Search for the cell housing the specified text and yield its [x, y] center coordinate. 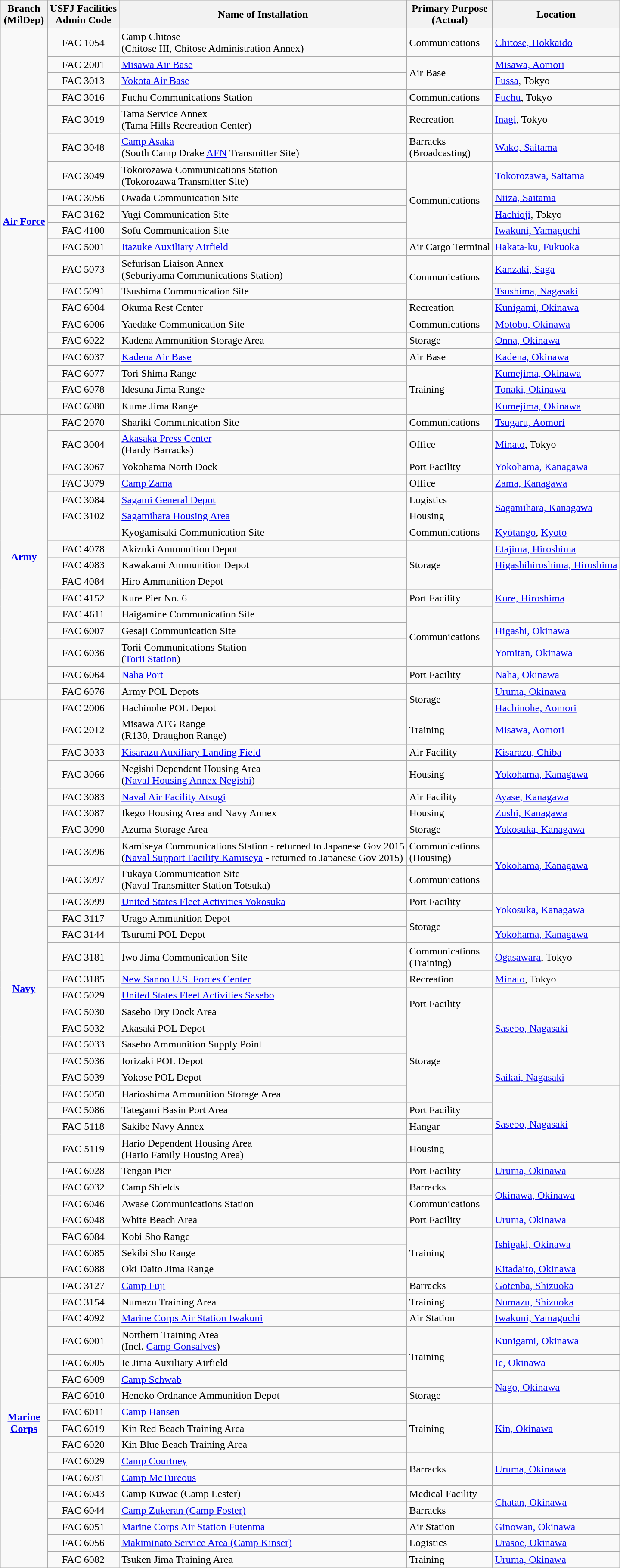
FAC 5119 [83, 1149]
FAC 3013 [83, 81]
Sekibi Sho Range [263, 1253]
Makiminato Service Area (Camp Kinser) [263, 1543]
FAC 3066 [83, 774]
FAC 4084 [83, 582]
Hangar [449, 1126]
FAC 3099 [83, 902]
FAC 3162 [83, 214]
Air Force [24, 221]
Ie Jima Auxiliary Airfield [263, 1363]
Sagamihara Housing Area [263, 516]
FAC 5036 [83, 1061]
Tama Service Annex(Tama Hills Recreation Center) [263, 120]
FAC 6080 [83, 406]
Air Cargo Terminal [449, 247]
Camp Courtney [263, 1461]
Fuchu, Tokyo [556, 97]
FAC 6056 [83, 1543]
Sasebo Ammunition Supply Point [263, 1044]
Sofu Communication Site [263, 230]
FAC 2001 [83, 65]
Negishi Dependent Housing Area(Naval Housing Annex Negishi) [263, 774]
FAC 5050 [83, 1094]
Kadena Air Base [263, 357]
Kisarazu Auxiliary Landing Field [263, 752]
Tokorozawa, Saitama [556, 176]
Wako, Saitama [556, 147]
FAC 3056 [83, 198]
FAC 3016 [83, 97]
Akasaki POL Depot [263, 1028]
Kin Red Beach Training Area [263, 1428]
FAC 2070 [83, 422]
FAC 6084 [83, 1236]
Itazuke Auxiliary Airfield [263, 247]
Urasoe, Okinawa [556, 1543]
Camp Hansen [263, 1412]
FAC 6088 [83, 1269]
FAC 4152 [83, 598]
Kyogamisaki Communication Site [263, 532]
Saikai, Nagasaki [556, 1077]
FAC 3079 [83, 483]
FAC 4092 [83, 1318]
Hachioji, Tokyo [556, 214]
FAC 6005 [83, 1363]
FAC 5073 [83, 269]
Iwo Jima Communication Site [263, 957]
Camp Fuji [263, 1286]
FAC 6051 [83, 1527]
Medical Facility [449, 1494]
Kume Jima Range [263, 406]
Naha, Okinawa [556, 675]
FAC 5029 [83, 995]
Kamiseya Communications Station - returned to Japanese Gov 2015(Naval Support Facility Kamiseya - returned to Japanese Gov 2015) [263, 852]
Kyōtango, Kyoto [556, 532]
FAC 3102 [83, 516]
FAC 6048 [83, 1220]
FAC 3087 [83, 813]
Akizuki Ammunition Depot [263, 549]
Marine Corps Air Station Iwakuni [263, 1318]
FAC 3019 [83, 120]
Owada Communication Site [263, 198]
FAC 3090 [83, 829]
FAC 6082 [83, 1559]
Chatan, Okinawa [556, 1502]
Army [24, 557]
Okuma Rest Center [263, 308]
FAC 6077 [83, 373]
FAC 5032 [83, 1028]
Camp Chitose(Chitose III, Chitose Administration Annex) [263, 42]
Awase Communications Station [263, 1204]
Ogasawara, Tokyo [556, 957]
USFJ FacilitiesAdmin Code [83, 15]
Idesuna Jima Range [263, 390]
Yaedake Communication Site [263, 324]
FAC 6036 [83, 653]
Hachinohe POL Depot [263, 708]
Shariki Communication Site [263, 422]
Sagamihara, Kanagawa [556, 508]
Sagami General Depot [263, 499]
Kure Pier No. 6 [263, 598]
FAC 3185 [83, 979]
Fussa, Tokyo [556, 81]
FAC 4083 [83, 565]
Navy [24, 989]
Sasebo Dry Dock Area [263, 1012]
Tokorozawa Communications Station(Tokorozawa Transmitter Site) [263, 176]
Azuma Storage Area [263, 829]
Tsurumi POL Depot [263, 935]
Numazu, Shizuoka [556, 1302]
Camp Asaka (South Camp Drake AFN Transmitter Site) [263, 147]
FAC 3127 [83, 1286]
Fuchu Communications Station [263, 97]
Camp Zukeran (Camp Foster) [263, 1510]
Misawa Air Base [263, 65]
FAC 6031 [83, 1478]
FAC 3144 [83, 935]
Gotenba, Shizuoka [556, 1286]
FAC 3067 [83, 467]
FAC 6078 [83, 390]
Yokose POL Depot [263, 1077]
Iorizaki POL Depot [263, 1061]
FAC 2006 [83, 708]
Yugi Communication Site [263, 214]
Kin, Okinawa [556, 1428]
FAC 6004 [83, 308]
Torii Communications Station(Torii Station) [263, 653]
United States Fleet Activities Sasebo [263, 995]
Niiza, Saitama [556, 198]
Kawakami Ammunition Depot [263, 565]
FAC 6020 [83, 1445]
FAC 6064 [83, 675]
Ishigaki, Okinawa [556, 1245]
FAC 3084 [83, 499]
Camp Zama [263, 483]
FAC 3181 [83, 957]
FAC 6009 [83, 1379]
White Beach Area [263, 1220]
Yokota Air Base [263, 81]
Tsushima Communication Site [263, 291]
Haigamine Communication Site [263, 614]
Kobi Sho Range [263, 1236]
Misawa ATG Range (R130, Draughon Range) [263, 730]
Barracks(Broadcasting) [449, 147]
FAC 3117 [83, 918]
FAC 4100 [83, 230]
FAC 4078 [83, 549]
Kadena Ammunition Storage Area [263, 341]
Ikego Housing Area and Navy Annex [263, 813]
Harioshima Ammunition Storage Area [263, 1094]
FAC 5001 [83, 247]
Name of Installation [263, 15]
FAC 3096 [83, 852]
Tonaki, Okinawa [556, 390]
Kisarazu, Chiba [556, 752]
FAC 6028 [83, 1171]
Nago, Okinawa [556, 1387]
Marine Corps Air Station Futenma [263, 1527]
FAC 5091 [83, 291]
Tori Shima Range [263, 373]
Location [556, 15]
FAC 3004 [83, 444]
FAC 5118 [83, 1126]
FAC 6010 [83, 1395]
Fukaya Communication Site(Naval Transmitter Station Totsuka) [263, 880]
Numazu Training Area [263, 1302]
FAC 3154 [83, 1302]
Zushi, Kanagawa [556, 813]
Oki Daito Jima Range [263, 1269]
Branch(MilDep) [24, 15]
Naha Port [263, 675]
Tengan Pier [263, 1171]
Primary Purpose(Actual) [449, 15]
FAC 6046 [83, 1204]
FAC 6011 [83, 1412]
FAC 6032 [83, 1187]
Akasaka Press Center (Hardy Barracks) [263, 444]
FAC 5030 [83, 1012]
Hario Dependent Housing Area(Hario Family Housing Area) [263, 1149]
FAC 6022 [83, 341]
Higashihiroshima, Hiroshima [556, 565]
Yomitan, Okinawa [556, 653]
Hachinohe, Aomori [556, 708]
FAC 3049 [83, 176]
Camp Kuwae (Camp Lester) [263, 1494]
FAC 3083 [83, 796]
Communications(Training) [449, 957]
FAC 3097 [83, 880]
Tategami Basin Port Area [263, 1110]
Gesaji Communication Site [263, 631]
Hiro Ammunition Depot [263, 582]
Hakata-ku, Fukuoka [556, 247]
FAC 6044 [83, 1510]
Kin Blue Beach Training Area [263, 1445]
Sefurisan Liaison Annex (Seburiyama Communications Station) [263, 269]
Higashi, Okinawa [556, 631]
Camp Shields [263, 1187]
Communications(Housing) [449, 852]
FAC 3033 [83, 752]
FAC 6043 [83, 1494]
Chitose, Hokkaido [556, 42]
Yokohama North Dock [263, 467]
Okinawa, Okinawa [556, 1196]
Henoko Ordnance Ammunition Depot [263, 1395]
FAC 5033 [83, 1044]
FAC 6037 [83, 357]
Camp Schwab [263, 1379]
Ie, Okinawa [556, 1363]
FAC 5039 [83, 1077]
Army POL Depots [263, 691]
FAC 6085 [83, 1253]
Ayase, Kanagawa [556, 796]
Kure, Hiroshima [556, 598]
New Sanno U.S. Forces Center [263, 979]
Etajima, Hiroshima [556, 549]
Zama, Kanagawa [556, 483]
FAC 6029 [83, 1461]
Tsushima, Nagasaki [556, 291]
FAC 6076 [83, 691]
FAC 6007 [83, 631]
FAC 5086 [83, 1110]
United States Fleet Activities Yokosuka [263, 902]
Inagi, Tokyo [556, 120]
Northern Training Area(Incl. Camp Gonsalves) [263, 1341]
Urago Ammunition Depot [263, 918]
Kadena, Okinawa [556, 357]
Camp McTureous [263, 1478]
FAC 3048 [83, 147]
MarineCorps [24, 1422]
FAC 6001 [83, 1341]
Onna, Okinawa [556, 341]
Motobu, Okinawa [556, 324]
Tsugaru, Aomori [556, 422]
FAC 2012 [83, 730]
Kanzaki, Saga [556, 269]
Sakibe Navy Annex [263, 1126]
Naval Air Facility Atsugi [263, 796]
Tsuken Jima Training Area [263, 1559]
FAC 1054 [83, 42]
FAC 4611 [83, 614]
FAC 6006 [83, 324]
Ginowan, Okinawa [556, 1527]
FAC 6019 [83, 1428]
Kitadaito, Okinawa [556, 1269]
